Return (X, Y) of the center of cell containing provided text 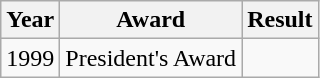
Result (280, 20)
1999 (30, 58)
Award (151, 20)
President's Award (151, 58)
Year (30, 20)
